Find where the given text appears and provide that cell's center as (X, Y) coordinate. 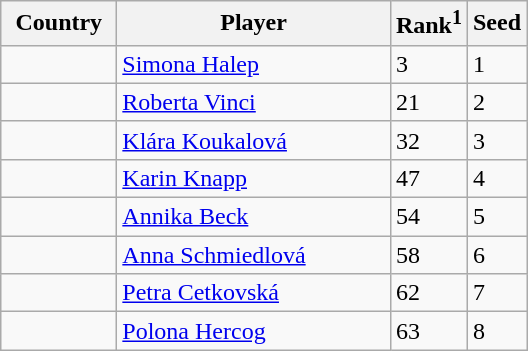
5 (496, 217)
32 (428, 140)
Seed (496, 24)
Polona Hercog (254, 331)
58 (428, 255)
Anna Schmiedlová (254, 255)
2 (496, 102)
Klára Koukalová (254, 140)
63 (428, 331)
21 (428, 102)
4 (496, 178)
Rank1 (428, 24)
47 (428, 178)
Annika Beck (254, 217)
8 (496, 331)
7 (496, 293)
Simona Halep (254, 64)
Karin Knapp (254, 178)
Player (254, 24)
Roberta Vinci (254, 102)
6 (496, 255)
54 (428, 217)
Petra Cetkovská (254, 293)
Country (59, 24)
1 (496, 64)
62 (428, 293)
